Find where the given text appears and provide that cell's center as (x, y) coordinate. 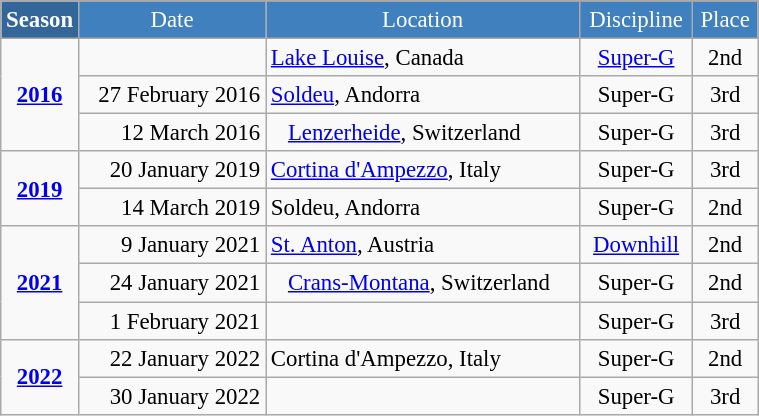
Date (172, 20)
Discipline (636, 20)
Place (726, 20)
Location (423, 20)
2022 (40, 376)
14 March 2019 (172, 208)
Lenzerheide, Switzerland (423, 133)
Downhill (636, 245)
2021 (40, 282)
20 January 2019 (172, 170)
Lake Louise, Canada (423, 58)
Season (40, 20)
30 January 2022 (172, 396)
1 February 2021 (172, 321)
Crans-Montana, Switzerland (423, 283)
27 February 2016 (172, 95)
2019 (40, 188)
22 January 2022 (172, 358)
24 January 2021 (172, 283)
9 January 2021 (172, 245)
2016 (40, 96)
12 March 2016 (172, 133)
St. Anton, Austria (423, 245)
